Determine the (x, y) coordinate at the center of the cell enclosing the given text.  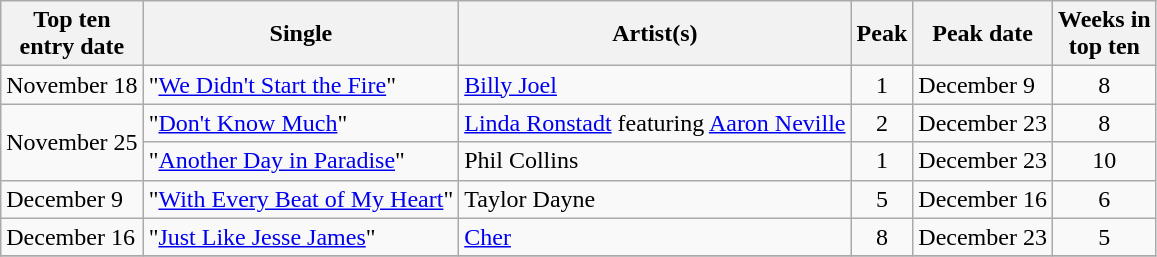
"Don't Know Much" (301, 123)
Linda Ronstadt featuring Aaron Neville (655, 123)
2 (882, 123)
Billy Joel (655, 85)
Taylor Dayne (655, 199)
Top tenentry date (72, 34)
Cher (655, 237)
Peak date (983, 34)
"We Didn't Start the Fire" (301, 85)
November 25 (72, 142)
"With Every Beat of My Heart" (301, 199)
10 (1104, 161)
"Just Like Jesse James" (301, 237)
Artist(s) (655, 34)
November 18 (72, 85)
6 (1104, 199)
Single (301, 34)
"Another Day in Paradise" (301, 161)
Peak (882, 34)
Phil Collins (655, 161)
Weeks intop ten (1104, 34)
